Output the [x, y] coordinate of the center of the cell containing the given text.  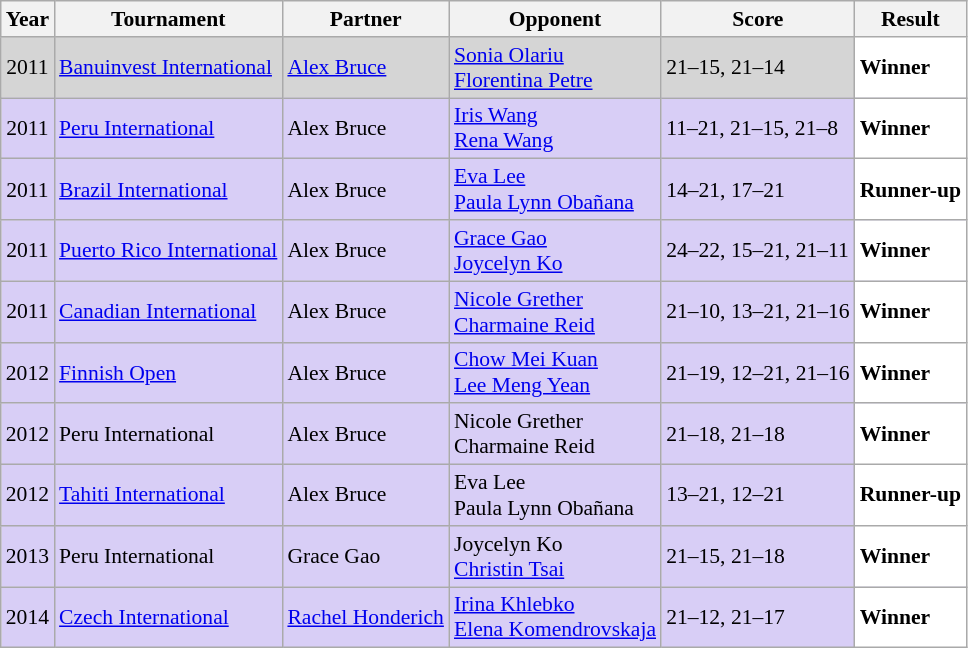
2014 [28, 618]
Rachel Honderich [366, 618]
Irina Khlebko Elena Komendrovskaja [555, 618]
24–22, 15–21, 21–11 [758, 250]
2013 [28, 556]
Finnish Open [168, 372]
Joycelyn Ko Christin Tsai [555, 556]
Year [28, 19]
21–15, 21–14 [758, 68]
21–15, 21–18 [758, 556]
11–21, 21–15, 21–8 [758, 128]
21–18, 21–18 [758, 434]
Result [910, 19]
Czech International [168, 618]
13–21, 12–21 [758, 496]
Iris Wang Rena Wang [555, 128]
21–19, 12–21, 21–16 [758, 372]
Partner [366, 19]
Chow Mei Kuan Lee Meng Yean [555, 372]
Grace Gao [366, 556]
Score [758, 19]
Canadian International [168, 312]
Brazil International [168, 190]
Puerto Rico International [168, 250]
Sonia Olariu Florentina Petre [555, 68]
21–12, 21–17 [758, 618]
14–21, 17–21 [758, 190]
21–10, 13–21, 21–16 [758, 312]
Tournament [168, 19]
Tahiti International [168, 496]
Grace Gao Joycelyn Ko [555, 250]
Opponent [555, 19]
Banuinvest International [168, 68]
